Determine the [X, Y] coordinate at the center of the cell enclosing the given text.  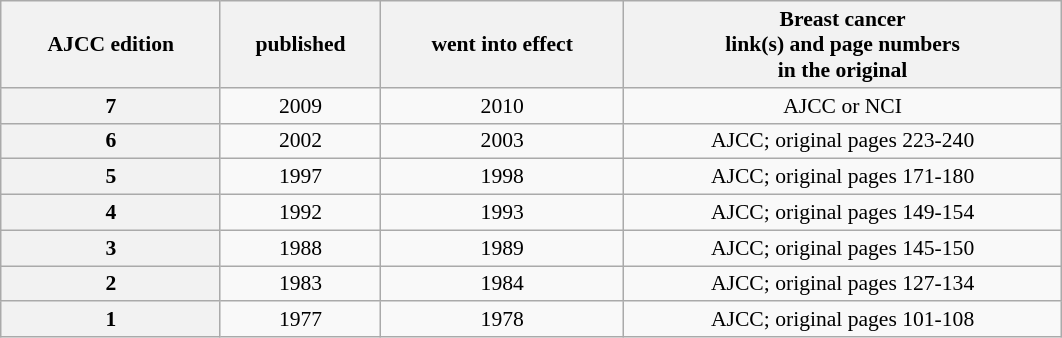
2 [110, 284]
2009 [300, 106]
AJCC; original pages 149-154 [843, 213]
AJCC; original pages 223-240 [843, 141]
1992 [300, 213]
4 [110, 213]
Breast cancer link(s) and page numbers in the original [843, 44]
AJCC; original pages 127-134 [843, 284]
1997 [300, 177]
1978 [502, 320]
3 [110, 248]
AJCC; original pages 145-150 [843, 248]
AJCC or NCI [843, 106]
5 [110, 177]
AJCC; original pages 171-180 [843, 177]
went into effect [502, 44]
1989 [502, 248]
6 [110, 141]
1977 [300, 320]
1988 [300, 248]
2003 [502, 141]
AJCC; original pages 101-108 [843, 320]
1998 [502, 177]
1993 [502, 213]
AJCC edition [110, 44]
2002 [300, 141]
published [300, 44]
1 [110, 320]
2010 [502, 106]
1983 [300, 284]
7 [110, 106]
1984 [502, 284]
